Capture the cell that displays the provided text and extract its [x, y] central coordinate. 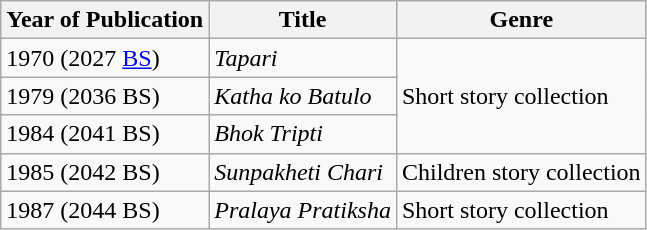
Title [303, 20]
1985 (2042 BS) [105, 172]
Tapari [303, 58]
1987 (2044 BS) [105, 210]
Children story collection [521, 172]
Bhok Tripti [303, 134]
Year of Publication [105, 20]
Pralaya Pratiksha [303, 210]
Sunpakheti Chari [303, 172]
1984 (2041 BS) [105, 134]
Genre [521, 20]
1970 (2027 BS) [105, 58]
Katha ko Batulo [303, 96]
1979 (2036 BS) [105, 96]
